Output the (x, y) coordinate of the center of the cell containing the given text.  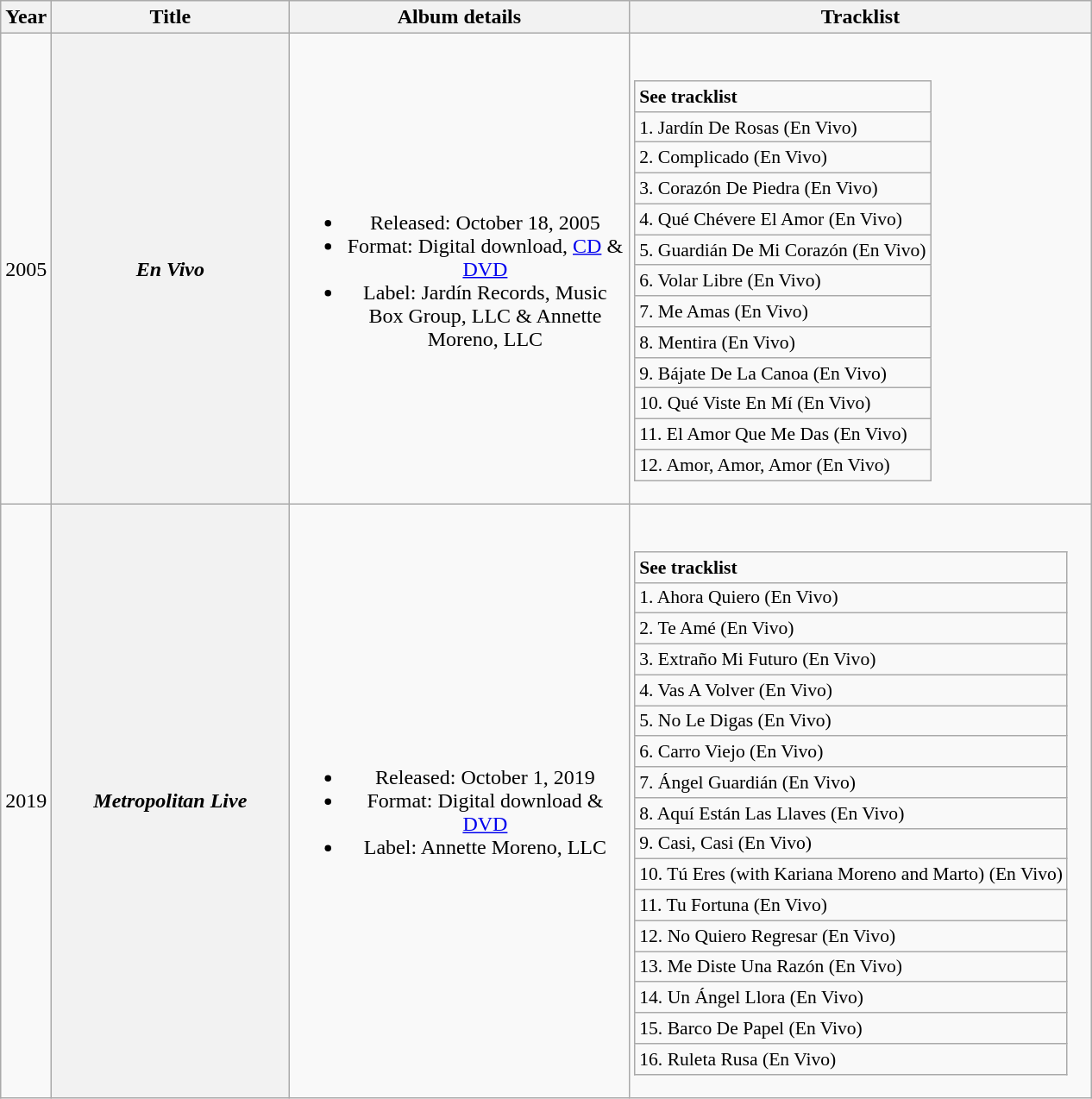
9. Bájate De La Canoa (En Vivo) (782, 373)
3. Corazón De Piedra (En Vivo) (782, 189)
Year (26, 17)
14. Un Ángel Llora (En Vivo) (850, 997)
En Vivo (171, 269)
9. Casi, Casi (En Vivo) (850, 844)
4. Vas A Volver (En Vivo) (850, 690)
Tracklist (861, 17)
11. El Amor Que Me Das (En Vivo) (782, 435)
1. Jardín De Rosas (En Vivo) (782, 127)
Title (171, 17)
10. Tú Eres (with Kariana Moreno and Marto) (En Vivo) (850, 875)
3. Extraño Mi Futuro (En Vivo) (850, 659)
15. Barco De Papel (En Vivo) (850, 1028)
6. Volar Libre (En Vivo) (782, 280)
12. Amor, Amor, Amor (En Vivo) (782, 465)
5. No Le Digas (En Vivo) (850, 721)
6. Carro Viejo (En Vivo) (850, 751)
Released: October 18, 2005Format: Digital download, CD & DVDLabel: Jardín Records, Music Box Group, LLC & Annette Moreno, LLC (459, 269)
2019 (26, 801)
2. Te Amé (En Vivo) (850, 629)
4. Qué Chévere El Amor (En Vivo) (782, 219)
Released: October 1, 2019Format: Digital download & DVDLabel: Annette Moreno, LLC (459, 801)
2005 (26, 269)
13. Me Diste Una Razón (En Vivo) (850, 967)
1. Ahora Quiero (En Vivo) (850, 598)
10. Qué Viste En Mí (En Vivo) (782, 404)
12. No Quiero Regresar (En Vivo) (850, 936)
5. Guardián De Mi Corazón (En Vivo) (782, 250)
7. Me Amas (En Vivo) (782, 311)
11. Tu Fortuna (En Vivo) (850, 905)
8. Aquí Están Las Llaves (En Vivo) (850, 813)
Album details (459, 17)
16. Ruleta Rusa (En Vivo) (850, 1059)
8. Mentira (En Vivo) (782, 342)
7. Ángel Guardián (En Vivo) (850, 782)
Metropolitan Live (171, 801)
2. Complicado (En Vivo) (782, 158)
